Capture the cell that displays the provided text and extract its (x, y) central coordinate. 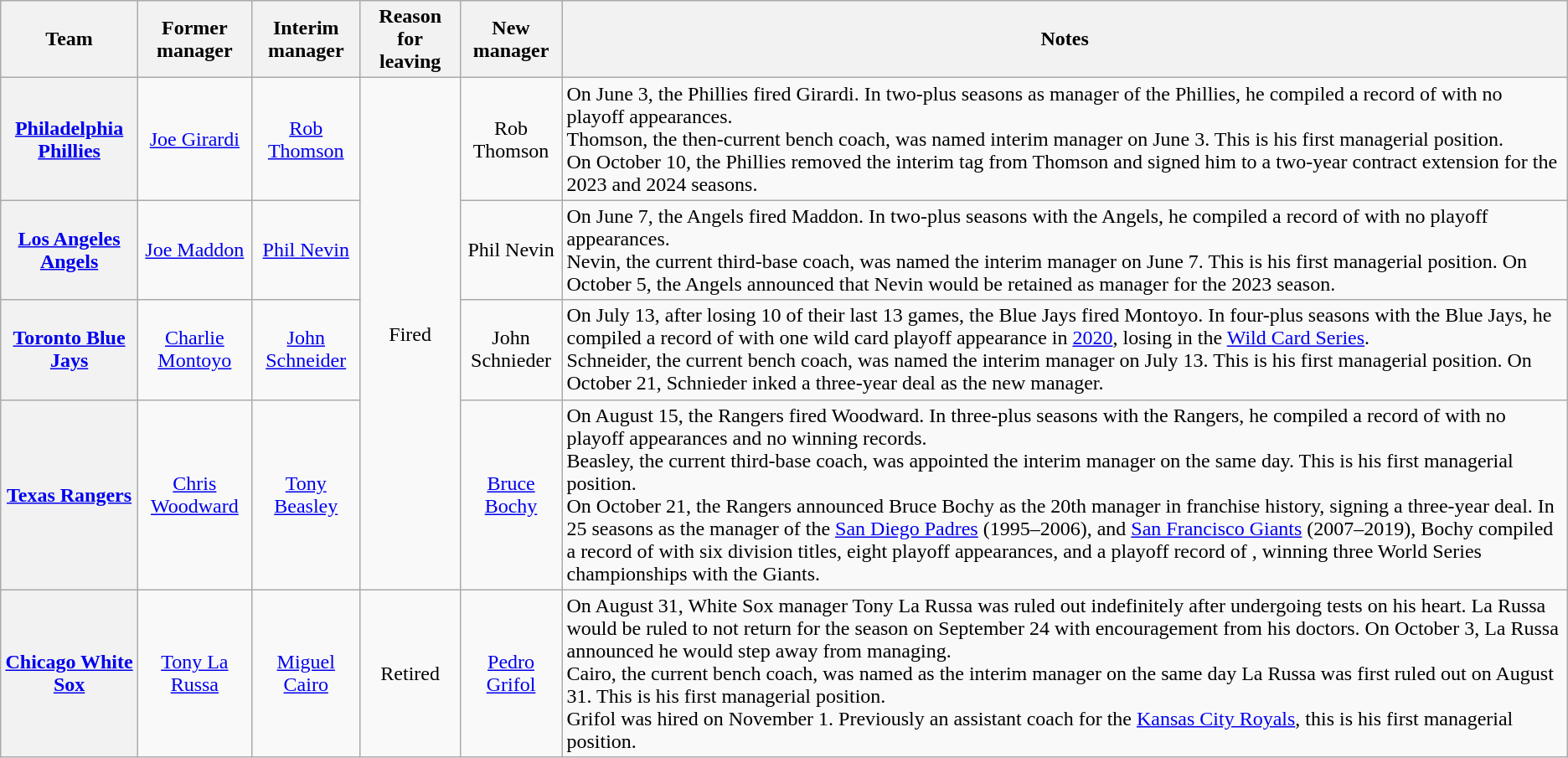
New manager (511, 39)
Former manager (194, 39)
Toronto Blue Jays (70, 350)
Pedro Grifol (511, 673)
Team (70, 39)
Chris Woodward (194, 494)
Chicago White Sox (70, 673)
Reason for leaving (410, 39)
Texas Rangers (70, 494)
Los Angeles Angels (70, 250)
John Schnieder (511, 350)
Tony La Russa (194, 673)
Charlie Montoyo (194, 350)
Retired (410, 673)
Fired (410, 333)
Bruce Bochy (511, 494)
Miguel Cairo (306, 673)
Philadelphia Phillies (70, 139)
Joe Maddon (194, 250)
Interim manager (306, 39)
John Schneider (306, 350)
Tony Beasley (306, 494)
Joe Girardi (194, 139)
Notes (1065, 39)
